Pinpoint the cell where the given text exists, returning its [x, y] midpoint coordinate. 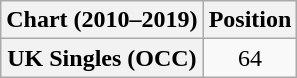
64 [250, 58]
UK Singles (OCC) [102, 58]
Position [250, 20]
Chart (2010–2019) [102, 20]
